Pinpoint the cell where the given text exists, returning its [X, Y] midpoint coordinate. 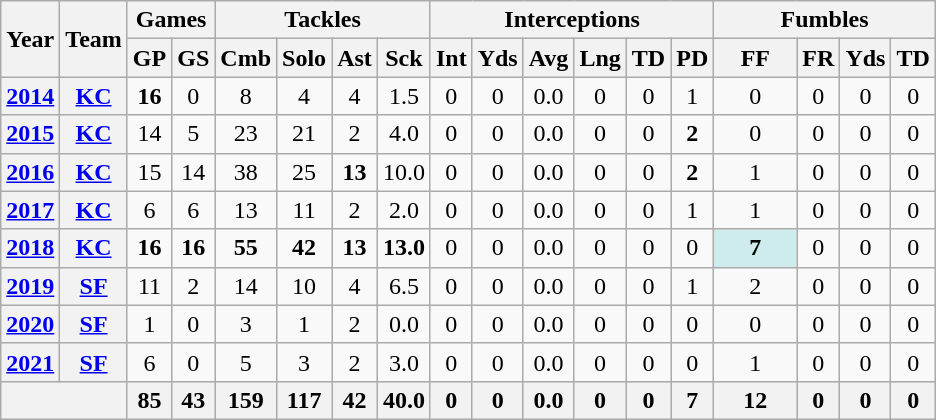
40.0 [404, 400]
2021 [30, 362]
13.0 [404, 248]
Tackles [323, 20]
3.0 [404, 362]
21 [304, 134]
Lng [600, 58]
8 [246, 96]
159 [246, 400]
FR [818, 58]
Avg [548, 58]
Team [94, 39]
43 [194, 400]
2018 [30, 248]
38 [246, 172]
10 [304, 286]
Solo [304, 58]
2017 [30, 210]
Sck [404, 58]
Cmb [246, 58]
Ast [355, 58]
Fumbles [825, 20]
2019 [30, 286]
Interceptions [572, 20]
2015 [30, 134]
10.0 [404, 172]
117 [304, 400]
12 [756, 400]
4.0 [404, 134]
15 [149, 172]
2014 [30, 96]
55 [246, 248]
Year [30, 39]
GS [194, 58]
FF [756, 58]
PD [692, 58]
2020 [30, 324]
Int [451, 58]
1.5 [404, 96]
85 [149, 400]
2016 [30, 172]
2.0 [404, 210]
GP [149, 58]
25 [304, 172]
23 [246, 134]
Games [170, 20]
6.5 [404, 286]
